Identify which cell holds the provided text, then report its (X, Y) central coordinate. 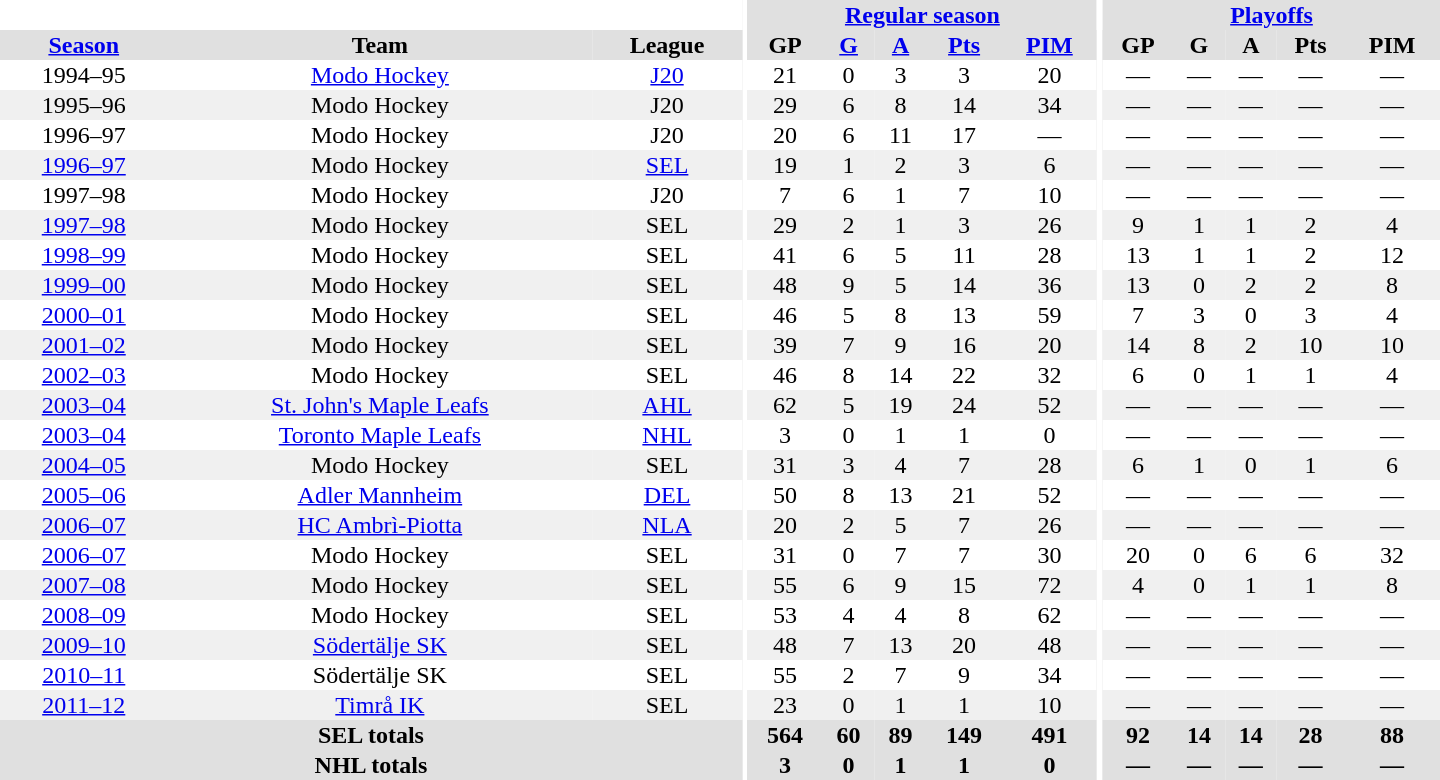
2007–08 (84, 585)
2009–10 (84, 645)
Regular season (923, 15)
60 (849, 735)
17 (964, 135)
2004–05 (84, 465)
59 (1050, 315)
1999–00 (84, 285)
2002–03 (84, 375)
491 (1050, 735)
24 (964, 405)
36 (1050, 285)
41 (786, 255)
2000–01 (84, 315)
Season (84, 45)
Toronto Maple Leafs (380, 435)
Timrå IK (380, 705)
1995–96 (84, 105)
88 (1392, 735)
HC Ambrì-Piotta (380, 525)
22 (964, 375)
564 (786, 735)
16 (964, 345)
89 (901, 735)
23 (786, 705)
72 (1050, 585)
30 (1050, 555)
NLA (667, 525)
2011–12 (84, 705)
1994–95 (84, 75)
DEL (667, 495)
St. John's Maple Leafs (380, 405)
Adler Mannheim (380, 495)
SEL totals (371, 735)
50 (786, 495)
39 (786, 345)
2001–02 (84, 345)
12 (1392, 255)
AHL (667, 405)
Playoffs (1272, 15)
92 (1138, 735)
15 (964, 585)
1998–99 (84, 255)
2005–06 (84, 495)
53 (786, 615)
League (667, 45)
2010–11 (84, 675)
2008–09 (84, 615)
149 (964, 735)
Team (380, 45)
NHL (667, 435)
NHL totals (371, 765)
